Capture the cell that displays the provided text and extract its [x, y] central coordinate. 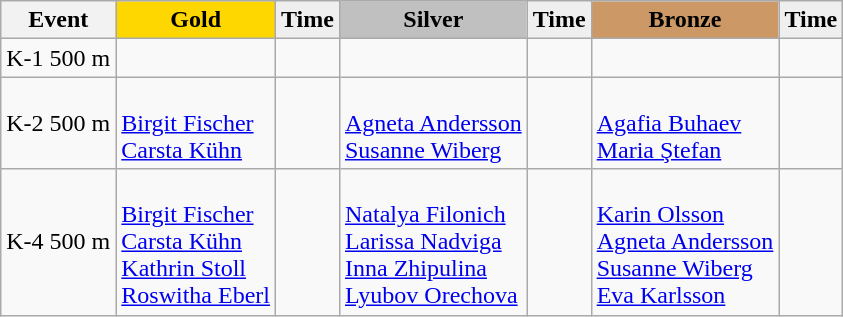
Karin OlssonAgneta AnderssonSusanne WibergEva Karlsson [685, 242]
Bronze [685, 20]
K-2 500 m [58, 123]
Gold [196, 20]
Event [58, 20]
K-1 500 m [58, 58]
Agneta AnderssonSusanne Wiberg [433, 123]
Natalya FilonichLarissa NadvigaInna ZhipulinaLyubov Orechova [433, 242]
Agafia BuhaevMaria Ştefan [685, 123]
K-4 500 m [58, 242]
Birgit FischerCarsta KühnKathrin StollRoswitha Eberl [196, 242]
Birgit FischerCarsta Kühn [196, 123]
Silver [433, 20]
